Extract the (X, Y) coordinate from the center of the cell holding the provided text.  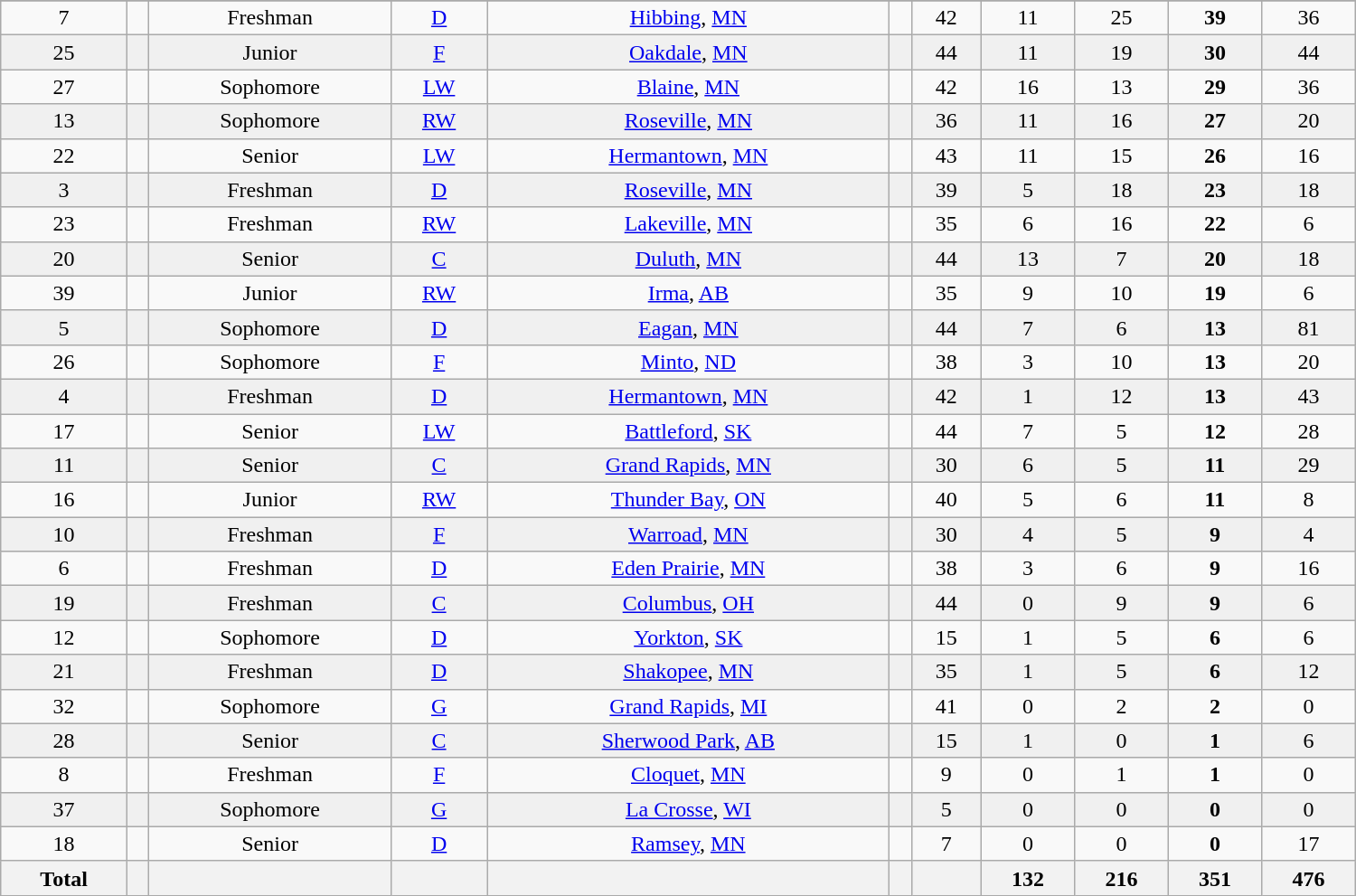
37 (64, 809)
32 (64, 706)
Grand Rapids, MI (689, 706)
Columbus, OH (689, 603)
Hibbing, MN (689, 18)
Shakopee, MN (689, 672)
40 (946, 500)
Grand Rapids, MN (689, 466)
21 (64, 672)
Irma, AB (689, 293)
476 (1309, 878)
Thunder Bay, ON (689, 500)
351 (1215, 878)
81 (1309, 327)
Yorkton, SK (689, 637)
Minto, ND (689, 362)
Eden Prairie, MN (689, 569)
Lakeville, MN (689, 224)
Eagan, MN (689, 327)
Battleford, SK (689, 431)
41 (946, 706)
Sherwood Park, AB (689, 740)
132 (1027, 878)
Duluth, MN (689, 259)
Oakdale, MN (689, 52)
Cloquet, MN (689, 775)
Warroad, MN (689, 534)
216 (1121, 878)
Ramsey, MN (689, 844)
Blaine, MN (689, 87)
Total (64, 878)
La Crosse, WI (689, 809)
